Extract the [x, y] coordinate from the center of the cell holding the provided text.  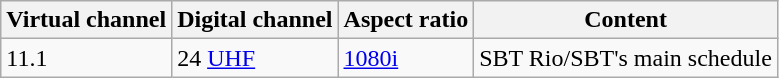
Aspect ratio [406, 20]
Virtual channel [86, 20]
11.1 [86, 58]
24 UHF [255, 58]
Content [626, 20]
Digital channel [255, 20]
SBT Rio/SBT's main schedule [626, 58]
1080i [406, 58]
